Return [X, Y] of the center of cell containing provided text 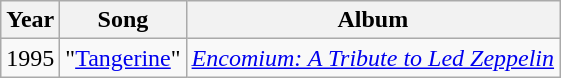
"Tangerine" [123, 58]
Year [30, 20]
Encomium: A Tribute to Led Zeppelin [373, 58]
1995 [30, 58]
Album [373, 20]
Song [123, 20]
